Identify which cell holds the provided text, then report its (x, y) central coordinate. 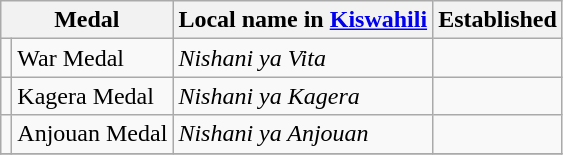
Established (498, 20)
Local name in Kiswahili (303, 20)
Nishani ya Anjouan (303, 134)
Anjouan Medal (92, 134)
Nishani ya Vita (303, 58)
Medal (87, 20)
War Medal (92, 58)
Kagera Medal (92, 96)
Nishani ya Kagera (303, 96)
